Output the (x, y) coordinate of the center of the cell containing the given text.  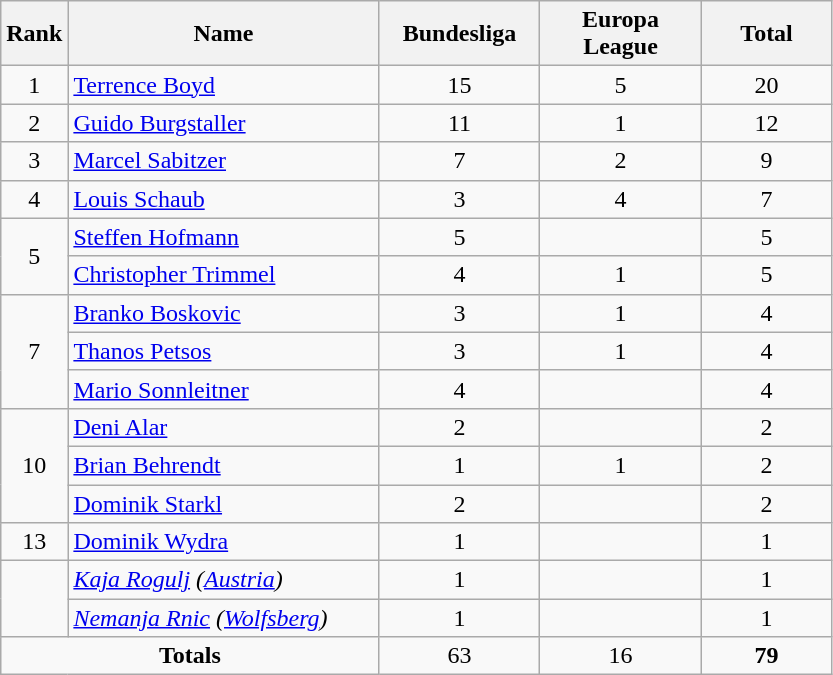
Dominik Starkl (224, 503)
Steffen Hofmann (224, 237)
Thanos Petsos (224, 351)
15 (460, 85)
11 (460, 123)
9 (766, 161)
Total (766, 34)
20 (766, 85)
Bundesliga (460, 34)
10 (34, 465)
Dominik Wydra (224, 542)
Louis Schaub (224, 199)
Terrence Boyd (224, 85)
Branko Boskovic (224, 313)
Rank (34, 34)
Nemanja Rnic (Wolfsberg) (224, 618)
Marcel Sabitzer (224, 161)
Totals (190, 656)
Deni Alar (224, 427)
Kaja Rogulj (Austria) (224, 580)
Guido Burgstaller (224, 123)
Christopher Trimmel (224, 275)
Mario Sonnleitner (224, 389)
Name (224, 34)
Europa League (620, 34)
13 (34, 542)
12 (766, 123)
Brian Behrendt (224, 465)
16 (620, 656)
63 (460, 656)
79 (766, 656)
